Determine the (x, y) coordinate at the center of the cell enclosing the given text.  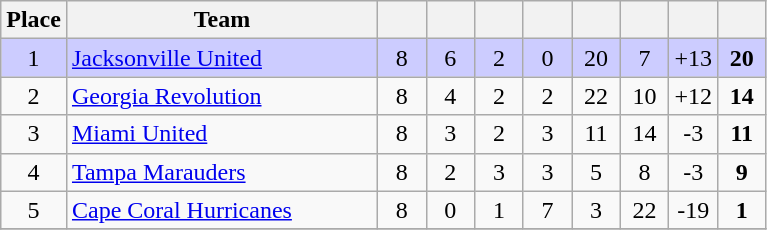
Miami United (222, 134)
9 (742, 172)
-19 (694, 210)
Place (34, 20)
Jacksonville United (222, 58)
Georgia Revolution (222, 96)
+12 (694, 96)
Cape Coral Hurricanes (222, 210)
6 (450, 58)
Team (222, 20)
Tampa Marauders (222, 172)
+13 (694, 58)
10 (644, 96)
